Return the [X, Y] coordinate for the center point of the cell that contains the specified text.  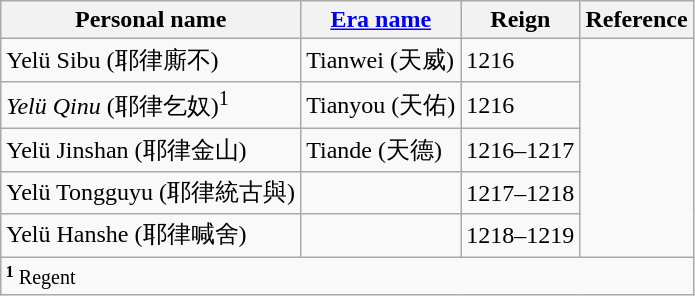
Era name [381, 20]
Yelü Jinshan (耶律金山) [151, 150]
Personal name [151, 20]
Yelü Sibu (耶律廝不) [151, 60]
Reference [636, 20]
Yelü Hanshe (耶律喊舍) [151, 236]
1217–1218 [520, 192]
Yelü Tongguyu (耶律統古與) [151, 192]
Tiande (天德) [381, 150]
1218–1219 [520, 236]
1216–1217 [520, 150]
Tianyou (天佑) [381, 105]
Tianwei (天威) [381, 60]
1 Regent [347, 276]
Reign [520, 20]
Yelü Qinu (耶律乞奴)1 [151, 105]
